For the text-containing cell, return its midpoint in (X, Y) coordinate format. 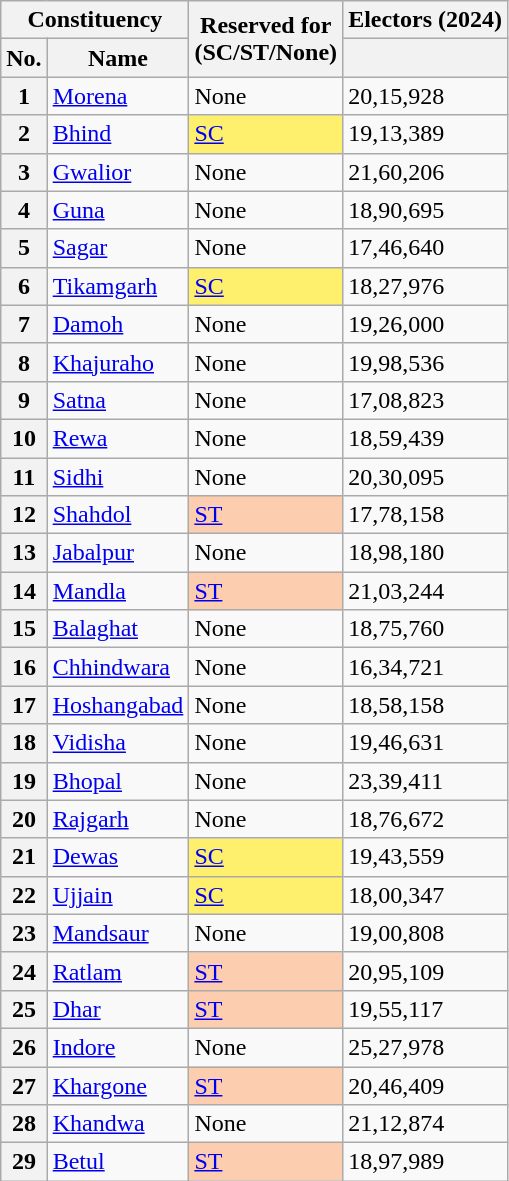
Rajgarh (118, 819)
17,08,823 (426, 400)
Rewa (118, 438)
29 (24, 1162)
Bhopal (118, 781)
25,27,978 (426, 1047)
19,43,559 (426, 857)
23,39,411 (426, 781)
17,78,158 (426, 515)
Hoshangabad (118, 705)
11 (24, 477)
7 (24, 324)
Bhind (118, 134)
28 (24, 1124)
Betul (118, 1162)
18,59,439 (426, 438)
19,00,808 (426, 933)
1 (24, 96)
Khajuraho (118, 362)
20,30,095 (426, 477)
Tikamgarh (118, 286)
18,76,672 (426, 819)
23 (24, 933)
19,13,389 (426, 134)
Sagar (118, 248)
Electors (2024) (426, 20)
14 (24, 591)
21,12,874 (426, 1124)
22 (24, 895)
19 (24, 781)
No. (24, 58)
Constituency (95, 20)
10 (24, 438)
20 (24, 819)
19,46,631 (426, 743)
25 (24, 1009)
Morena (118, 96)
19,98,536 (426, 362)
Sidhi (118, 477)
Vidisha (118, 743)
Shahdol (118, 515)
Guna (118, 210)
18,98,180 (426, 553)
Satna (118, 400)
18,27,976 (426, 286)
Name (118, 58)
Chhindwara (118, 667)
Ratlam (118, 971)
Ujjain (118, 895)
Damoh (118, 324)
13 (24, 553)
21,60,206 (426, 172)
20,15,928 (426, 96)
20,46,409 (426, 1085)
26 (24, 1047)
18 (24, 743)
Dhar (118, 1009)
Gwalior (118, 172)
2 (24, 134)
Khargone (118, 1085)
Dewas (118, 857)
17 (24, 705)
9 (24, 400)
20,95,109 (426, 971)
16 (24, 667)
18,90,695 (426, 210)
27 (24, 1085)
18,00,347 (426, 895)
19,26,000 (426, 324)
17,46,640 (426, 248)
Mandla (118, 591)
5 (24, 248)
Mandsaur (118, 933)
Reserved for(SC/ST/None) (266, 39)
6 (24, 286)
18,75,760 (426, 629)
18,58,158 (426, 705)
21 (24, 857)
Jabalpur (118, 553)
Indore (118, 1047)
4 (24, 210)
3 (24, 172)
16,34,721 (426, 667)
18,97,989 (426, 1162)
Khandwa (118, 1124)
Balaghat (118, 629)
21,03,244 (426, 591)
19,55,117 (426, 1009)
24 (24, 971)
8 (24, 362)
12 (24, 515)
15 (24, 629)
